Output the (x, y) coordinate of the center of the cell containing the given text.  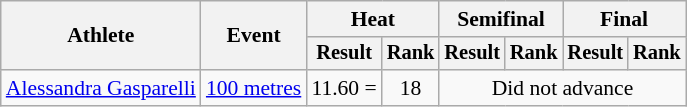
11.60 = (344, 88)
Athlete (101, 36)
Final (624, 19)
18 (411, 88)
Alessandra Gasparelli (101, 88)
Did not advance (562, 88)
Semifinal (500, 19)
100 metres (254, 88)
Heat (372, 19)
Event (254, 36)
